Locate the cell with the specified text and output its [X, Y] center coordinate. 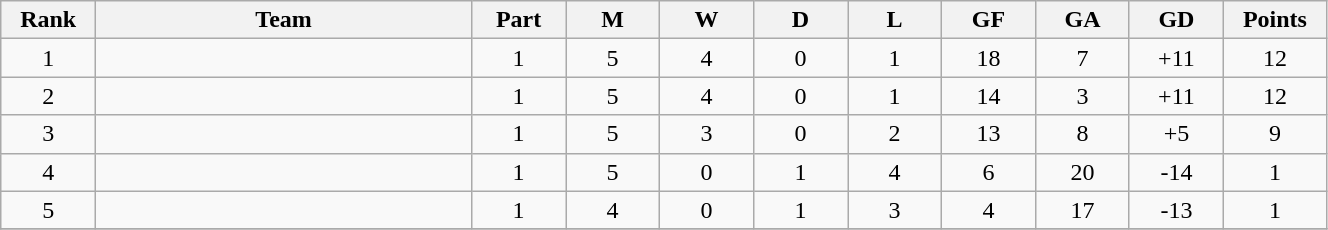
13 [988, 134]
14 [988, 96]
6 [988, 172]
Points [1274, 20]
18 [988, 58]
20 [1082, 172]
17 [1082, 210]
7 [1082, 58]
Part [519, 20]
-13 [1176, 210]
D [801, 20]
M [613, 20]
+5 [1176, 134]
GA [1082, 20]
W [707, 20]
8 [1082, 134]
GD [1176, 20]
GF [988, 20]
Team [284, 20]
Rank [48, 20]
-14 [1176, 172]
L [895, 20]
9 [1274, 134]
